Search for the cell housing the specified text and yield its (X, Y) center coordinate. 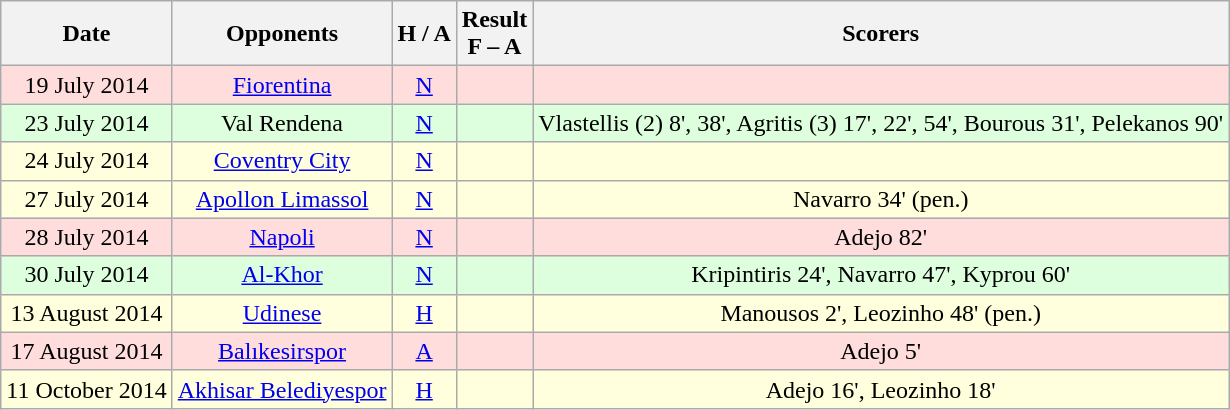
Navarro 34' (pen.) (881, 199)
Adejo 82' (881, 237)
Fiorentina (282, 85)
Adejo 5' (881, 351)
Apollon Limassol (282, 199)
11 October 2014 (86, 389)
Udinese (282, 313)
23 July 2014 (86, 123)
27 July 2014 (86, 199)
17 August 2014 (86, 351)
H / A (424, 34)
Coventry City (282, 161)
19 July 2014 (86, 85)
28 July 2014 (86, 237)
Adejo 16', Leozinho 18' (881, 389)
Napoli (282, 237)
24 July 2014 (86, 161)
Manousos 2', Leozinho 48' (pen.) (881, 313)
ResultF – A (494, 34)
Akhisar Belediyespor (282, 389)
30 July 2014 (86, 275)
Opponents (282, 34)
Scorers (881, 34)
Val Rendena (282, 123)
13 August 2014 (86, 313)
Vlastellis (2) 8', 38', Agritis (3) 17', 22', 54', Bourous 31', Pelekanos 90' (881, 123)
Kripintiris 24', Navarro 47', Kyprou 60' (881, 275)
Date (86, 34)
Balıkesirspor (282, 351)
A (424, 351)
Al-Khor (282, 275)
